Identify which cell holds the provided text, then report its (X, Y) central coordinate. 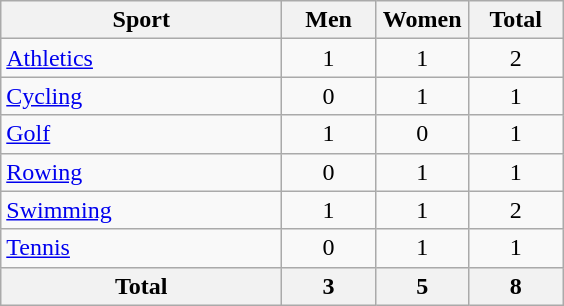
3 (329, 286)
Athletics (142, 58)
Swimming (142, 210)
Men (329, 20)
Women (422, 20)
5 (422, 286)
Tennis (142, 248)
8 (516, 286)
Sport (142, 20)
Rowing (142, 172)
Cycling (142, 96)
Golf (142, 134)
